Return the (x, y) coordinate for the center point of the cell that contains the specified text.  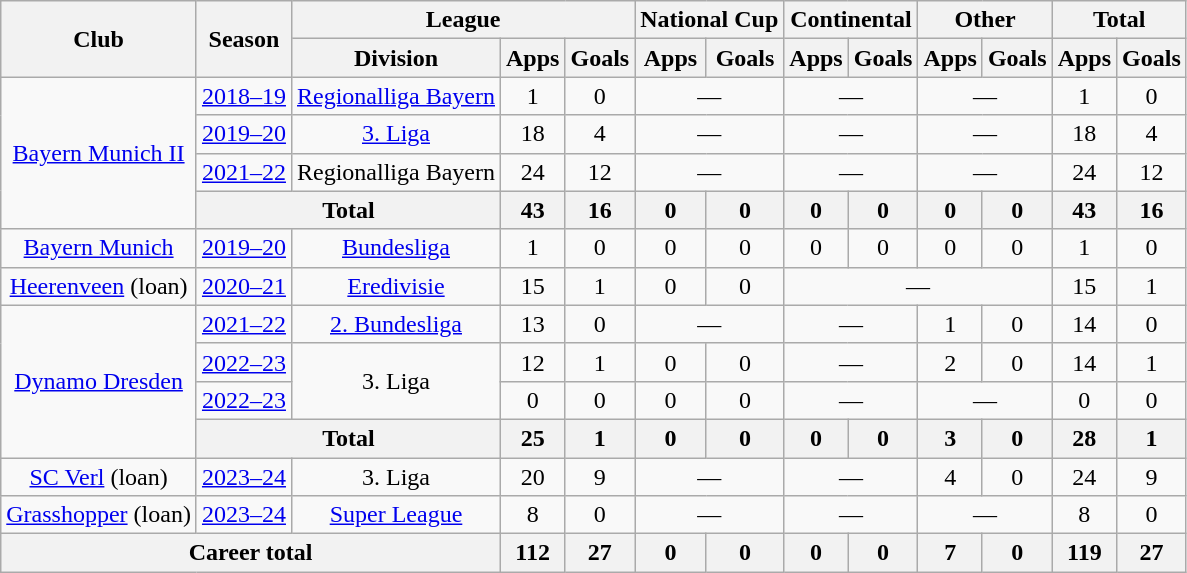
112 (533, 553)
2. Bundesliga (396, 324)
20 (533, 477)
Season (244, 39)
Career total (251, 553)
Super League (396, 515)
Eredivisie (396, 286)
Continental (851, 20)
2 (950, 362)
League (462, 20)
Division (396, 58)
Other (985, 20)
7 (950, 553)
Bayern Munich (99, 248)
13 (533, 324)
2018–19 (244, 96)
119 (1084, 553)
Bundesliga (396, 248)
25 (533, 438)
Club (99, 39)
Heerenveen (loan) (99, 286)
28 (1084, 438)
National Cup (710, 20)
2020–21 (244, 286)
SC Verl (loan) (99, 477)
Bayern Munich II (99, 153)
Dynamo Dresden (99, 381)
3 (950, 438)
Grasshopper (loan) (99, 515)
